Search for the cell housing the specified text and yield its (X, Y) center coordinate. 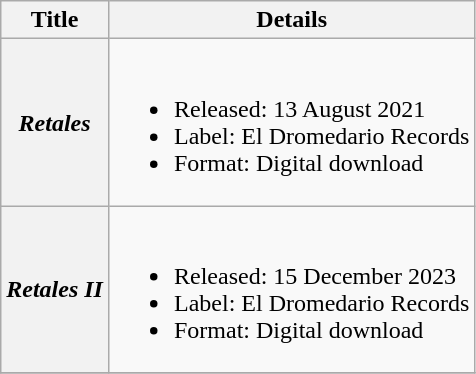
Retales II (55, 290)
Details (291, 20)
Retales (55, 122)
Released: 13 August 2021Label: El Dromedario RecordsFormat: Digital download (291, 122)
Released: 15 December 2023Label: El Dromedario RecordsFormat: Digital download (291, 290)
Title (55, 20)
